From the cell containing the given text, extract its center point as (x, y) coordinate. 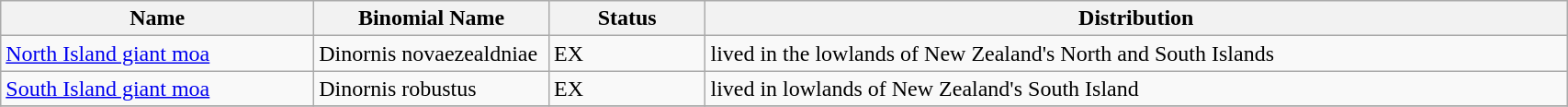
Name (158, 18)
Binomial Name (432, 18)
Distribution (1136, 18)
lived in lowlands of New Zealand's South Island (1136, 89)
Status (626, 18)
North Island giant moa (158, 53)
Dinornis novaezealdniae (432, 53)
South Island giant moa (158, 89)
Dinornis robustus (432, 89)
lived in the lowlands of New Zealand's North and South Islands (1136, 53)
